Return the (x, y) coordinate for the center point of the cell that contains the specified text.  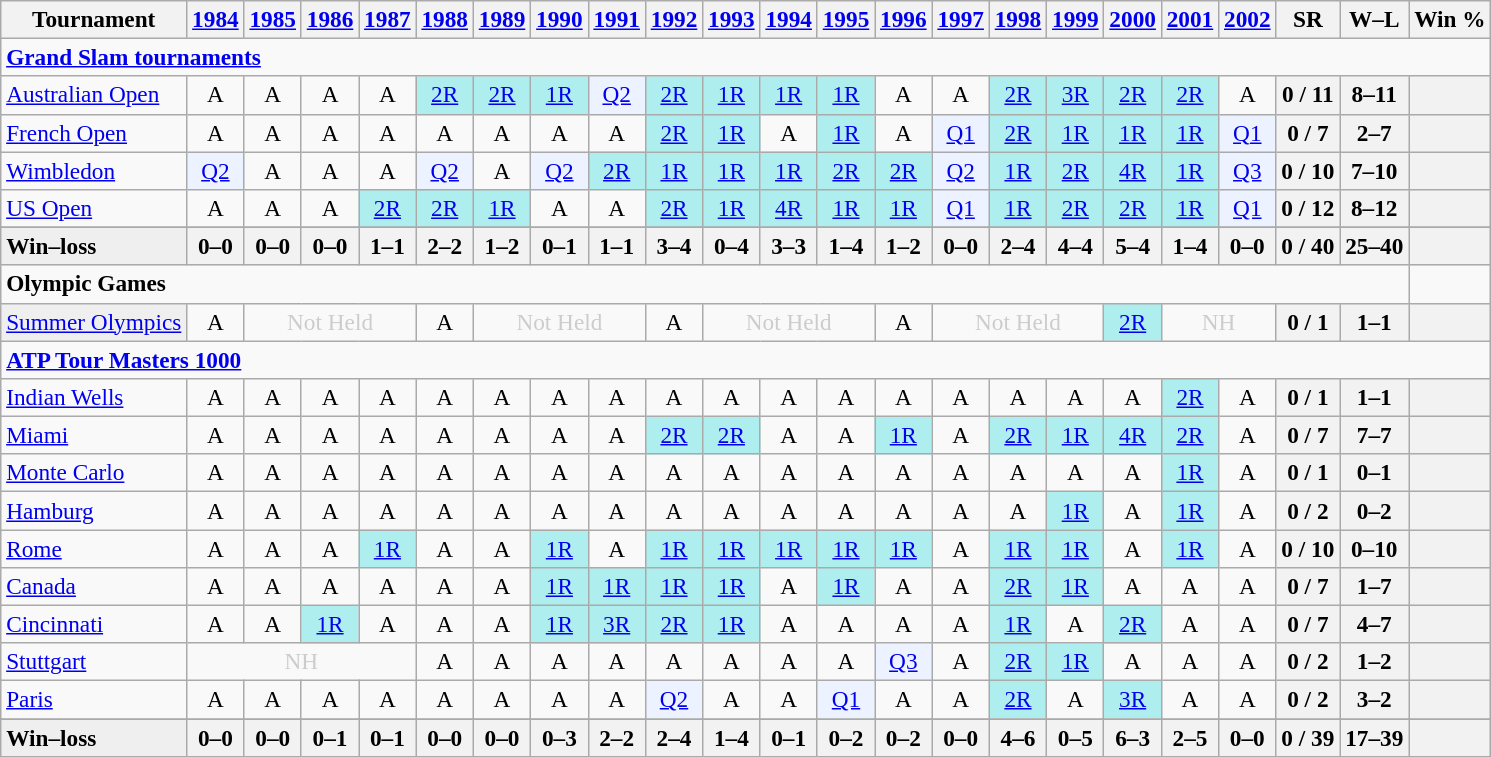
W–L (1374, 19)
4–7 (1374, 624)
25–40 (1374, 246)
1999 (1076, 19)
1991 (616, 19)
4–4 (1076, 246)
ATP Tour Masters 1000 (746, 359)
1996 (904, 19)
3–2 (1374, 699)
7–7 (1374, 435)
1994 (788, 19)
1988 (444, 19)
Paris (94, 699)
Stuttgart (94, 662)
Summer Olympics (94, 322)
Wimbledon (94, 170)
2002 (1248, 19)
0–10 (1374, 548)
1990 (560, 19)
Rome (94, 548)
4–6 (1018, 737)
Monte Carlo (94, 473)
Australian Open (94, 95)
1997 (960, 19)
1992 (674, 19)
Tournament (94, 19)
17–39 (1374, 737)
0–5 (1076, 737)
SR (1308, 19)
1993 (732, 19)
1985 (272, 19)
2001 (1190, 19)
1989 (502, 19)
8–11 (1374, 95)
2–7 (1374, 133)
French Open (94, 133)
1987 (388, 19)
0–3 (560, 737)
Grand Slam tournaments (746, 57)
Miami (94, 435)
1998 (1018, 19)
0 / 40 (1308, 246)
1995 (846, 19)
2000 (1132, 19)
8–12 (1374, 208)
Hamburg (94, 510)
0 / 39 (1308, 737)
0 / 12 (1308, 208)
1984 (216, 19)
0–4 (732, 246)
1986 (330, 19)
3–3 (788, 246)
3–4 (674, 246)
6–3 (1132, 737)
Win % (1450, 19)
2–5 (1190, 737)
Indian Wells (94, 397)
Olympic Games (705, 284)
US Open (94, 208)
1–7 (1374, 586)
7–10 (1374, 170)
5–4 (1132, 246)
Canada (94, 586)
0 / 11 (1308, 95)
Cincinnati (94, 624)
